Search for the cell housing the specified text and yield its (X, Y) center coordinate. 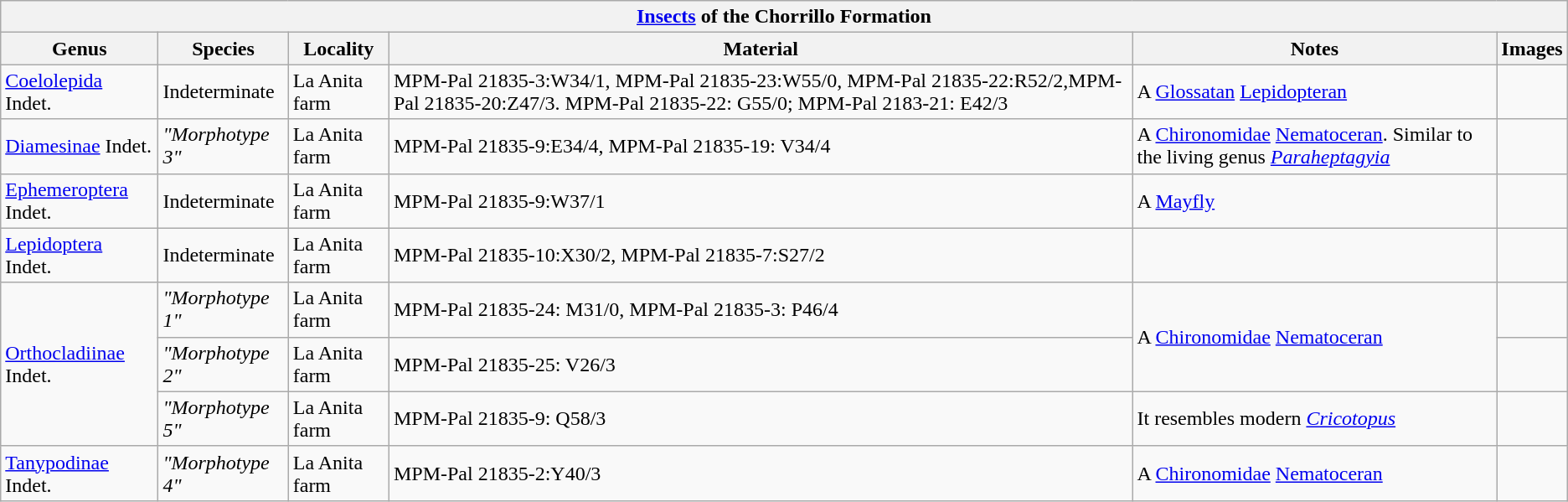
Lepidoptera Indet. (80, 255)
"Morphotype 5" (223, 419)
Notes (1315, 49)
It resembles modern Cricotopus (1315, 419)
"Morphotype 3" (223, 146)
MPM-Pal 21835-24: M31/0, MPM-Pal 21835-3: P46/4 (761, 310)
A Mayfly (1315, 201)
"Morphotype 2" (223, 364)
MPM-Pal 21835-9: Q58/3 (761, 419)
Images (1532, 49)
Coelolepida Indet. (80, 92)
A Chironomidae Nematoceran. Similar to the living genus Paraheptagyia (1315, 146)
Orthocladiinae Indet. (80, 364)
"Morphotype 1" (223, 310)
"Morphotype 4" (223, 473)
Genus (80, 49)
Insects of the Chorrillo Formation (784, 17)
MPM-Pal 21835-3:W34/1, MPM-Pal 21835-23:W55/0, MPM-Pal 21835-22:R52/2,MPM-Pal 21835-20:Z47/3. MPM-Pal 21835-22: G55/0; MPM-Pal 2183-21: E42/3 (761, 92)
MPM-Pal 21835-10:X30/2, MPM-Pal 21835-7:S27/2 (761, 255)
Species (223, 49)
Diamesinae Indet. (80, 146)
MPM-Pal 21835-2:Y40/3 (761, 473)
MPM-Pal 21835-25: V26/3 (761, 364)
MPM-Pal 21835-9:W37/1 (761, 201)
Tanypodinae Indet. (80, 473)
A Glossatan Lepidopteran (1315, 92)
Locality (338, 49)
MPM-Pal 21835-9:E34/4, MPM-Pal 21835-19: V34/4 (761, 146)
Ephemeroptera Indet. (80, 201)
Material (761, 49)
